Locate the cell with the specified text and output its (X, Y) center coordinate. 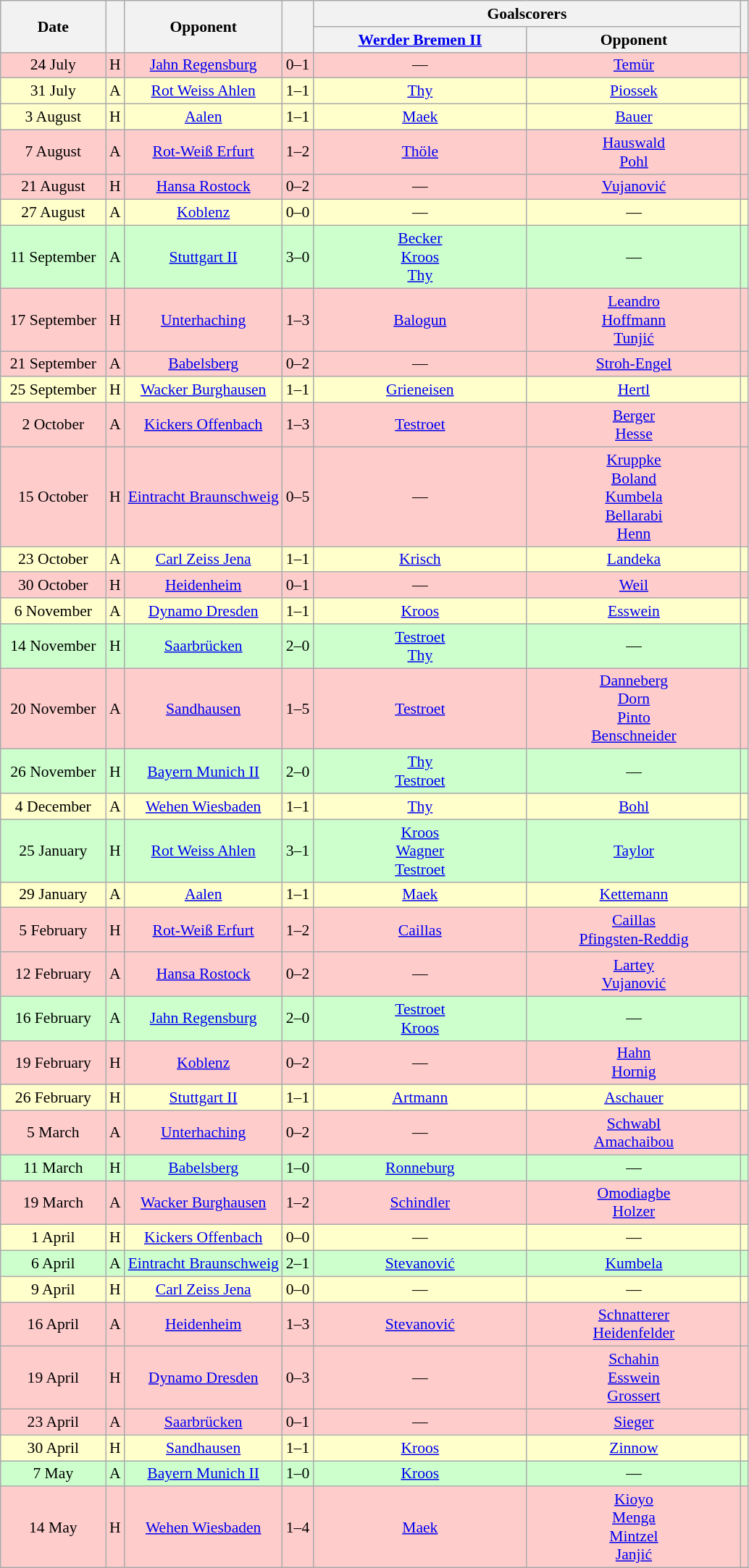
Becker Kroos Thy (420, 258)
5 March (54, 1132)
Date (54, 26)
24 July (54, 65)
Werder Bremen II (420, 40)
14 May (54, 1527)
17 September (54, 320)
Temür (633, 65)
25 January (54, 851)
21 August (54, 187)
12 February (54, 974)
19 April (54, 1378)
Ronneburg (420, 1168)
2–1 (298, 1264)
Balogun (420, 320)
Goalscorers (527, 14)
Hahn Hornig (633, 1063)
Testroet Thy (420, 646)
Sieger (633, 1422)
Omodiagbe Holzer (633, 1203)
Lartey Vujanović (633, 974)
Kruppke Boland Kumbela Bellarabi Henn (633, 497)
2 October (54, 424)
Bauer (633, 117)
3 August (54, 117)
Krisch (420, 560)
15 October (54, 497)
Taylor (633, 851)
6 April (54, 1264)
4 December (54, 806)
7 May (54, 1474)
Caillas Pfingsten-Reddig (633, 930)
5 February (54, 930)
30 April (54, 1448)
23 April (54, 1422)
Testroet Kroos (420, 1018)
Kumbela (633, 1264)
Piossek (633, 91)
1 April (54, 1238)
Landeka (633, 560)
19 February (54, 1063)
Aschauer (633, 1098)
19 March (54, 1203)
Bohl (633, 806)
Leandro Hoffmann Tunjić (633, 320)
Thy Testroet (420, 772)
6 November (54, 611)
Zinnow (633, 1448)
29 January (54, 895)
Schwabl Amachaibou (633, 1132)
Stroh-Engel (633, 364)
14 November (54, 646)
Hauswald Pohl (633, 152)
Hertl (633, 390)
Vujanović (633, 187)
1–4 (298, 1527)
Esswein (633, 611)
25 September (54, 390)
3–1 (298, 851)
27 August (54, 213)
Kroos Wagner Testroet (420, 851)
Caillas (420, 930)
16 April (54, 1325)
Weil (633, 586)
11 September (54, 258)
30 October (54, 586)
9 April (54, 1289)
3–0 (298, 258)
0–5 (298, 497)
26 February (54, 1098)
Schindler (420, 1203)
Danneberg Dorn Pinto Benschneider (633, 709)
Kioyo Menga Mintzel Janjić (633, 1527)
Kettemann (633, 895)
20 November (54, 709)
1–5 (298, 709)
0–3 (298, 1378)
31 July (54, 91)
Thöle (420, 152)
Berger Hesse (633, 424)
23 October (54, 560)
26 November (54, 772)
16 February (54, 1018)
7 August (54, 152)
21 September (54, 364)
11 March (54, 1168)
Schahin Esswein Grossert (633, 1378)
Schnatterer Heidenfelder (633, 1325)
Artmann (420, 1098)
Grieneisen (420, 390)
